Locate the cell with the specified text and output its (x, y) center coordinate. 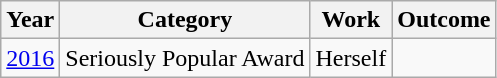
Work (351, 20)
Herself (351, 58)
Seriously Popular Award (185, 58)
Outcome (444, 20)
Category (185, 20)
Year (30, 20)
2016 (30, 58)
